Return (x, y) of the center of cell containing provided text 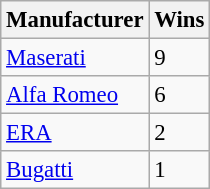
1 (180, 170)
ERA (75, 133)
Wins (180, 20)
Alfa Romeo (75, 95)
6 (180, 95)
Bugatti (75, 170)
9 (180, 58)
2 (180, 133)
Manufacturer (75, 20)
Maserati (75, 58)
